Detect which cell encompasses the target text, then output its [X, Y] center coordinate. 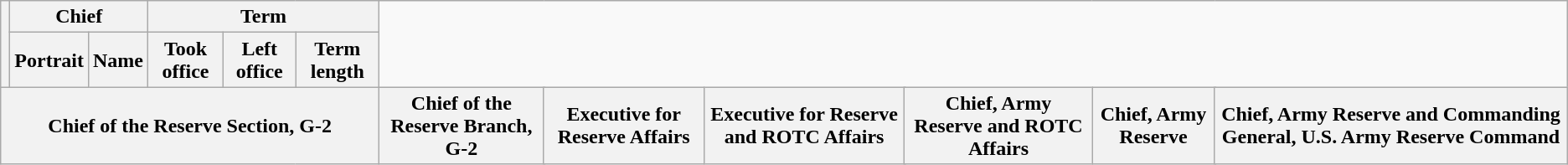
Executive for Reserve and ROTC Affairs [804, 126]
Chief of the Reserve Section, G-2 [190, 126]
Name [117, 60]
Chief, Army Reserve [1153, 126]
Chief, Army Reserve and Commanding General, U.S. Army Reserve Command [1390, 126]
Portrait [49, 60]
Left office [260, 60]
Chief [79, 17]
Took office [186, 60]
Term length [338, 60]
Term [264, 17]
Executive for Reserve Affairs [623, 126]
Chief, Army Reserve and ROTC Affairs [998, 126]
Chief of the Reserve Branch, G-2 [462, 126]
